Search for the cell housing the specified text and yield its (x, y) center coordinate. 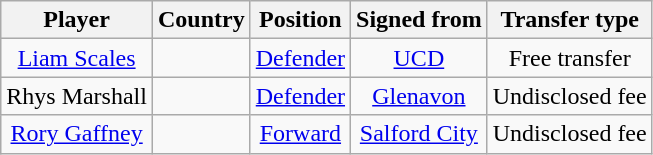
Position (300, 20)
Liam Scales (77, 58)
Signed from (420, 20)
Salford City (420, 134)
Rory Gaffney (77, 134)
Free transfer (570, 58)
Rhys Marshall (77, 96)
Player (77, 20)
Transfer type (570, 20)
UCD (420, 58)
Country (201, 20)
Forward (300, 134)
Glenavon (420, 96)
